From the cell containing the given text, extract its center point as (X, Y) coordinate. 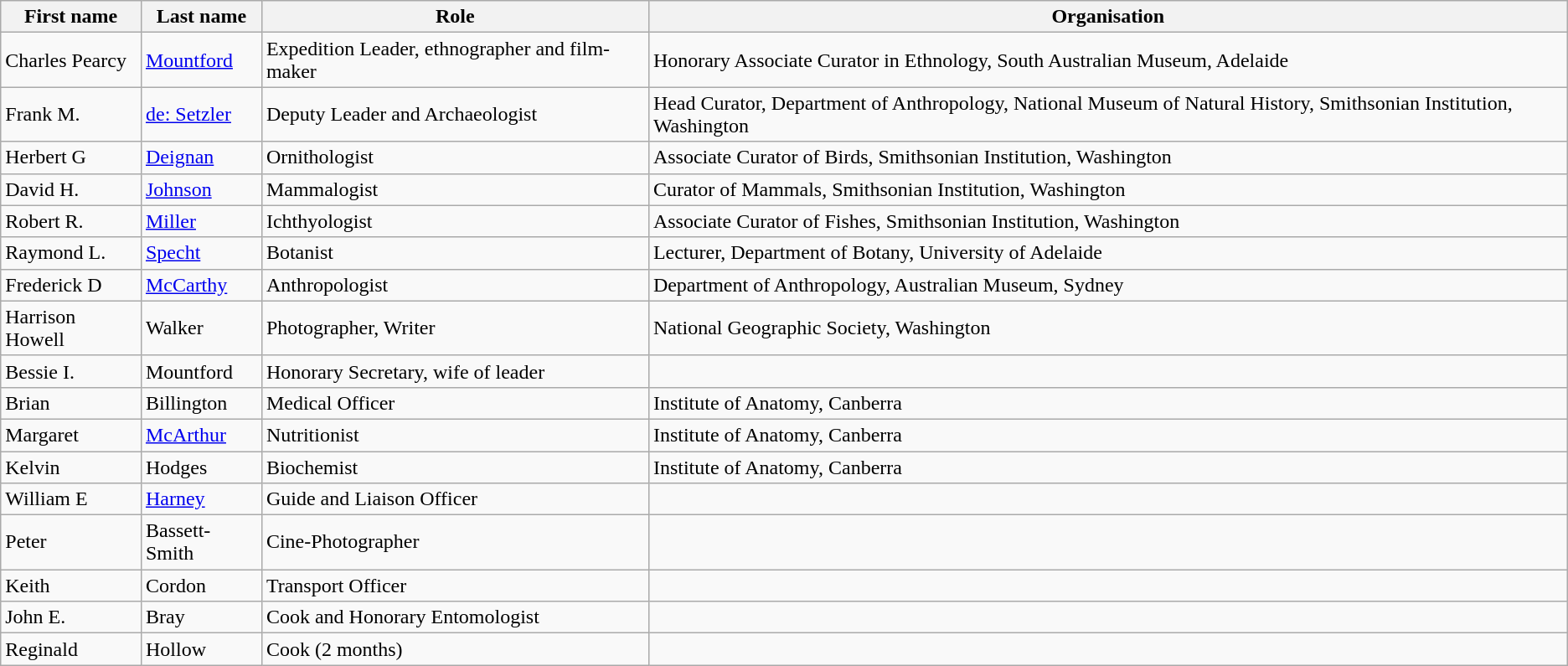
National Geographic Society, Washington (1107, 328)
Walker (201, 328)
Johnson (201, 189)
Cook and Honorary Entomologist (455, 617)
Miller (201, 221)
Bassett-Smith (201, 543)
Reginald (71, 649)
First name (71, 17)
Expedition Leader, ethnographer and film-maker (455, 60)
Deignan (201, 157)
Frederick D (71, 285)
Billington (201, 403)
Cordon (201, 586)
Nutritionist (455, 435)
Hollow (201, 649)
Hodges (201, 467)
Role (455, 17)
Herbert G (71, 157)
Specht (201, 253)
Honorary Associate Curator in Ethnology, South Australian Museum, Adelaide (1107, 60)
McArthur (201, 435)
Ornithologist (455, 157)
Guide and Liaison Officer (455, 499)
Bessie I. (71, 371)
McCarthy (201, 285)
Honorary Secretary, wife of leader (455, 371)
Brian (71, 403)
de: Setzler (201, 114)
Raymond L. (71, 253)
Charles Pearcy (71, 60)
Associate Curator of Fishes, Smithsonian Institution, Washington (1107, 221)
Peter (71, 543)
David H. (71, 189)
Frank M. (71, 114)
Associate Curator of Birds, Smithsonian Institution, Washington (1107, 157)
Medical Officer (455, 403)
Margaret (71, 435)
Mammalogist (455, 189)
William E (71, 499)
Bray (201, 617)
Department of Anthropology, Australian Museum, Sydney (1107, 285)
Deputy Leader and Archaeologist (455, 114)
Cook (2 months) (455, 649)
Harney (201, 499)
John E. (71, 617)
Lecturer, Department of Botany, University of Adelaide (1107, 253)
Anthropologist (455, 285)
Curator of Mammals, Smithsonian Institution, Washington (1107, 189)
Cine-Photographer (455, 543)
Transport Officer (455, 586)
Photographer, Writer (455, 328)
Biochemist (455, 467)
Ichthyologist (455, 221)
Last name (201, 17)
Kelvin (71, 467)
Keith (71, 586)
Botanist (455, 253)
Robert R. (71, 221)
Harrison Howell (71, 328)
Organisation (1107, 17)
Head Curator, Department of Anthropology, National Museum of Natural History, Smithsonian Institution, Washington (1107, 114)
